Search for the cell housing the specified text and yield its [X, Y] center coordinate. 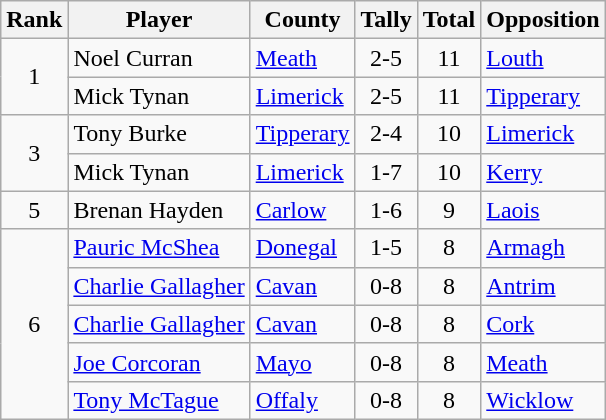
Player [159, 20]
Donegal [302, 248]
3 [34, 153]
Joe Corcoran [159, 362]
1-5 [386, 248]
Laois [543, 210]
Noel Curran [159, 58]
Armagh [543, 248]
Cork [543, 324]
Pauric McShea [159, 248]
1-6 [386, 210]
6 [34, 324]
County [302, 20]
Opposition [543, 20]
Tally [386, 20]
Mayo [302, 362]
Total [449, 20]
Carlow [302, 210]
Louth [543, 58]
Brenan Hayden [159, 210]
Tony Burke [159, 134]
1-7 [386, 172]
Tony McTague [159, 400]
Kerry [543, 172]
Wicklow [543, 400]
1 [34, 77]
9 [449, 210]
5 [34, 210]
Antrim [543, 286]
Rank [34, 20]
2-4 [386, 134]
Offaly [302, 400]
